Locate the cell with the specified text and output its [x, y] center coordinate. 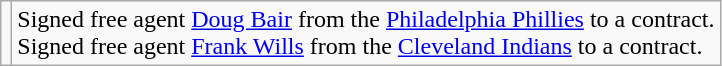
Signed free agent Doug Bair from the Philadelphia Phillies to a contract. Signed free agent Frank Wills from the Cleveland Indians to a contract. [366, 34]
